Locate the cell with the specified text and output its (X, Y) center coordinate. 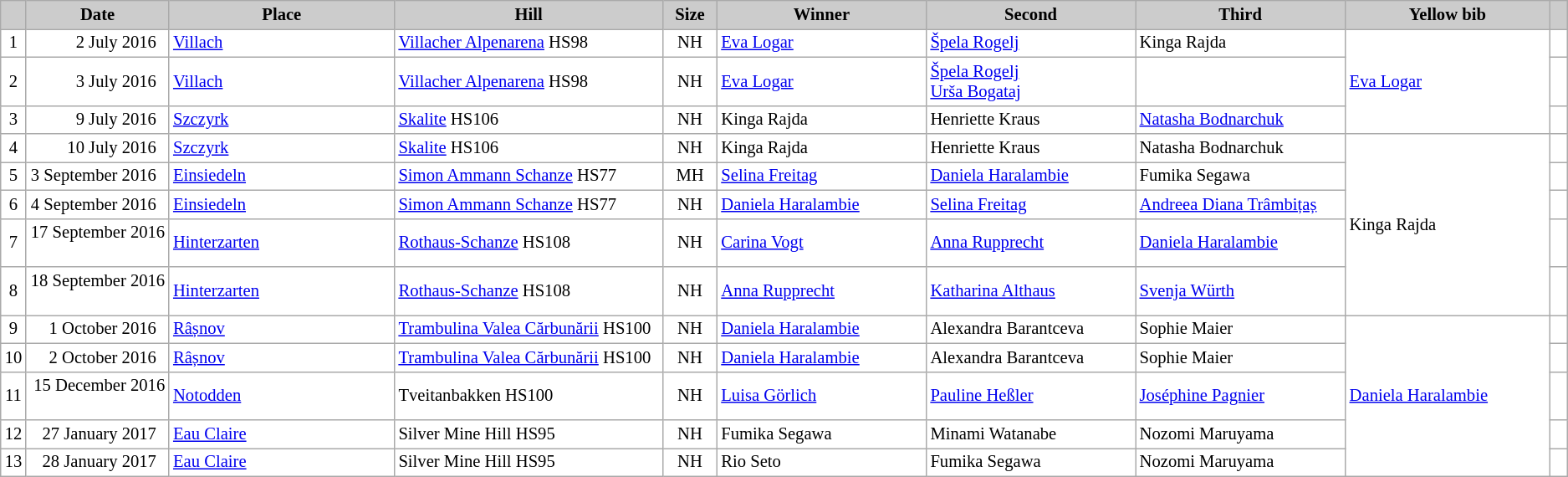
Rio Seto (821, 462)
10 July 2016 (97, 148)
27 January 2017 (97, 434)
17 September 2016 (97, 243)
Carina Vogt (821, 243)
Svenja Würth (1241, 290)
Notodden (281, 396)
28 January 2017 (97, 462)
Minami Watanabe (1031, 434)
2 (13, 81)
Third (1241, 14)
MH (691, 176)
1 October 2016 (97, 329)
Yellow bib (1448, 14)
7 (13, 243)
8 (13, 290)
Size (691, 14)
Winner (821, 14)
18 September 2016 (97, 290)
2 October 2016 (97, 357)
2 July 2016 (97, 43)
6 (13, 204)
Katharina Althaus (1031, 290)
5 (13, 176)
13 (13, 462)
Špela Rogelj (1031, 43)
Pauline Heßler (1031, 396)
Luisa Görlich (821, 396)
4 September 2016 (97, 204)
10 (13, 357)
11 (13, 396)
4 (13, 148)
Tveitanbakken HS100 (529, 396)
Hill (529, 14)
12 (13, 434)
Place (281, 14)
3 July 2016 (97, 81)
Špela Rogelj Urša Bogataj (1031, 81)
3 (13, 120)
Joséphine Pagnier (1241, 396)
1 (13, 43)
Andreea Diana Trâmbițaș (1241, 204)
Second (1031, 14)
Date (97, 14)
9 (13, 329)
3 September 2016 (97, 176)
9 July 2016 (97, 120)
15 December 2016 (97, 396)
